Scan for the cell matching the given text and deliver its [X, Y] coordinate at center. 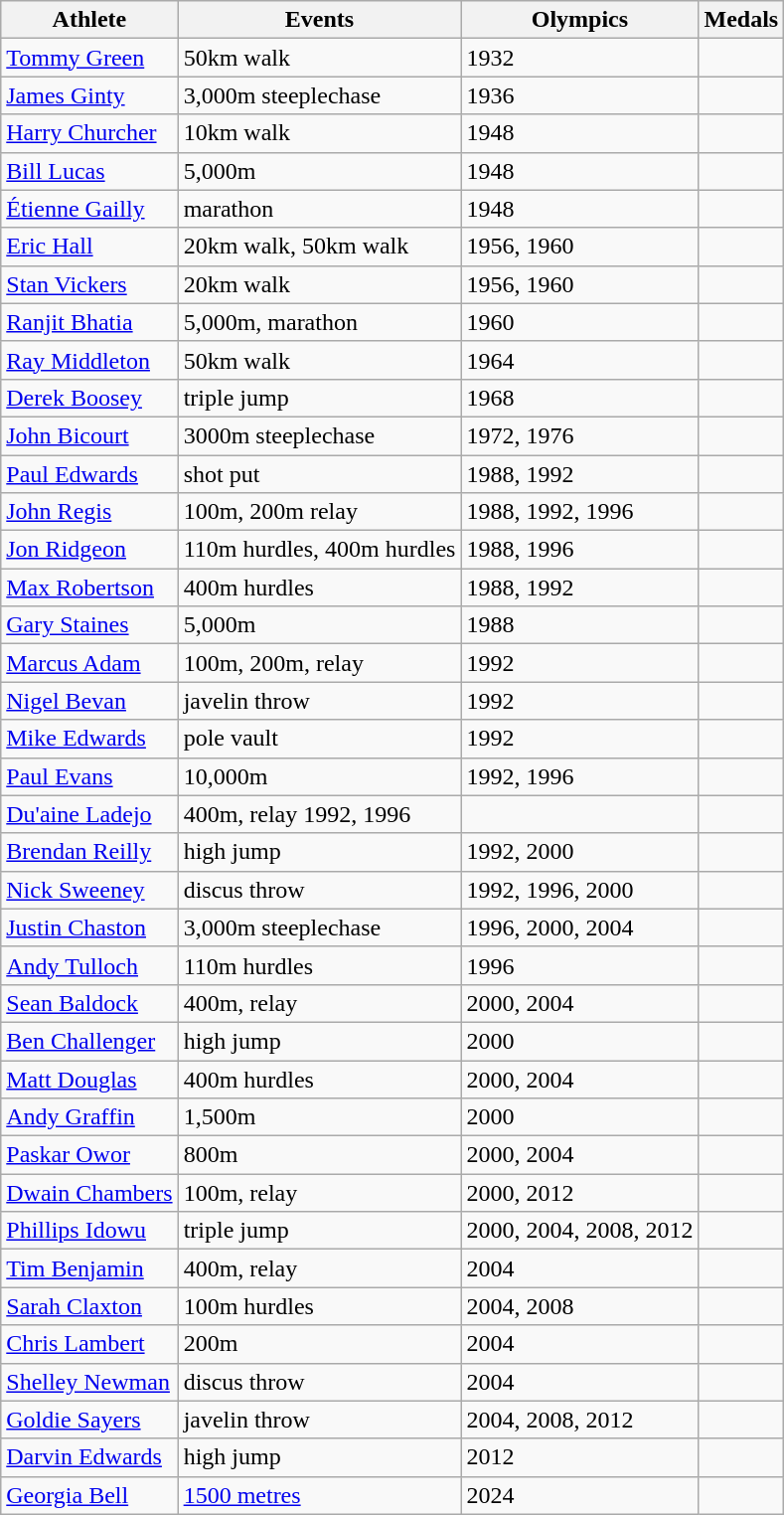
Max Robertson [89, 588]
Matt Douglas [89, 1079]
1964 [580, 360]
pole vault [320, 739]
110m hurdles [320, 965]
1992, 2000 [580, 852]
Brendan Reilly [89, 852]
Stan Vickers [89, 284]
1,500m [320, 1117]
1932 [580, 58]
1968 [580, 398]
Ben Challenger [89, 1041]
100m, relay [320, 1193]
Nigel Bevan [89, 701]
100m, 200m relay [320, 512]
2024 [580, 1495]
Paul Evans [89, 776]
1992, 1996 [580, 776]
1996, 2000, 2004 [580, 927]
2000, 2004, 2008, 2012 [580, 1231]
shot put [320, 474]
John Bicourt [89, 435]
1992, 1996, 2000 [580, 890]
Paskar Owor [89, 1155]
James Ginty [89, 95]
200m [320, 1344]
Tim Benjamin [89, 1268]
Andy Graffin [89, 1117]
20km walk [320, 284]
3000m steeplechase [320, 435]
100m hurdles [320, 1306]
Bill Lucas [89, 171]
10km walk [320, 133]
110m hurdles, 400m hurdles [320, 550]
Nick Sweeney [89, 890]
Athlete [89, 20]
Gary Staines [89, 625]
Sarah Claxton [89, 1306]
1988, 1992, 1996 [580, 512]
800m [320, 1155]
Sean Baldock [89, 1003]
Darvin Edwards [89, 1457]
2004, 2008, 2012 [580, 1420]
2004, 2008 [580, 1306]
1972, 1976 [580, 435]
1936 [580, 95]
Derek Boosey [89, 398]
Étienne Gailly [89, 209]
Shelley Newman [89, 1382]
Goldie Sayers [89, 1420]
Ray Middleton [89, 360]
Medals [741, 20]
400m, relay 1992, 1996 [320, 814]
2012 [580, 1457]
Tommy Green [89, 58]
Marcus Adam [89, 663]
1996 [580, 965]
1500 metres [320, 1495]
Andy Tulloch [89, 965]
John Regis [89, 512]
Chris Lambert [89, 1344]
Paul Edwards [89, 474]
5,000m, marathon [320, 322]
Du'aine Ladejo [89, 814]
Mike Edwards [89, 739]
Phillips Idowu [89, 1231]
Events [320, 20]
Harry Churcher [89, 133]
Olympics [580, 20]
Dwain Chambers [89, 1193]
Eric Hall [89, 247]
100m, 200m, relay [320, 663]
Jon Ridgeon [89, 550]
marathon [320, 209]
Georgia Bell [89, 1495]
Justin Chaston [89, 927]
1988, 1996 [580, 550]
20km walk, 50km walk [320, 247]
1960 [580, 322]
1988 [580, 625]
Ranjit Bhatia [89, 322]
10,000m [320, 776]
2000, 2012 [580, 1193]
